Detect which cell encompasses the target text, then output its [X, Y] center coordinate. 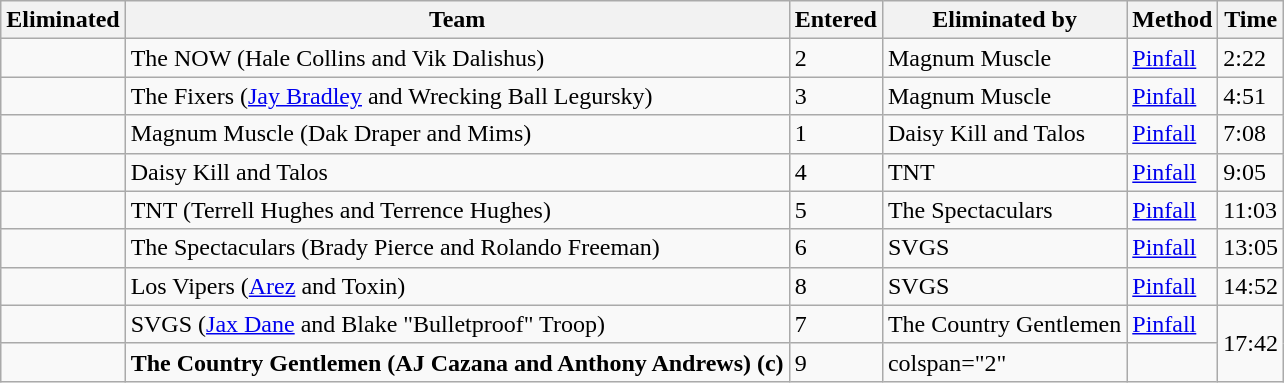
6 [836, 248]
TNT [1004, 172]
colspan="2" [1004, 362]
The Spectaculars (Brady Pierce and Rolando Freeman) [457, 248]
9:05 [1251, 172]
4 [836, 172]
Team [457, 20]
2:22 [1251, 58]
Method [1172, 20]
14:52 [1251, 286]
11:03 [1251, 210]
3 [836, 96]
1 [836, 134]
Eliminated by [1004, 20]
Eliminated [63, 20]
The Fixers (Jay Bradley and Wrecking Ball Legursky) [457, 96]
2 [836, 58]
17:42 [1251, 343]
4:51 [1251, 96]
The Spectaculars [1004, 210]
The NOW (Hale Collins and Vik Dalishus) [457, 58]
7:08 [1251, 134]
7 [836, 324]
SVGS (Jax Dane and Blake "Bulletproof" Troop) [457, 324]
TNT (Terrell Hughes and Terrence Hughes) [457, 210]
The Country Gentlemen (AJ Cazana and Anthony Andrews) (c) [457, 362]
13:05 [1251, 248]
Time [1251, 20]
9 [836, 362]
5 [836, 210]
Entered [836, 20]
The Country Gentlemen [1004, 324]
8 [836, 286]
Los Vipers (Arez and Toxin) [457, 286]
Magnum Muscle (Dak Draper and Mims) [457, 134]
